Search for the cell housing the specified text and yield its [X, Y] center coordinate. 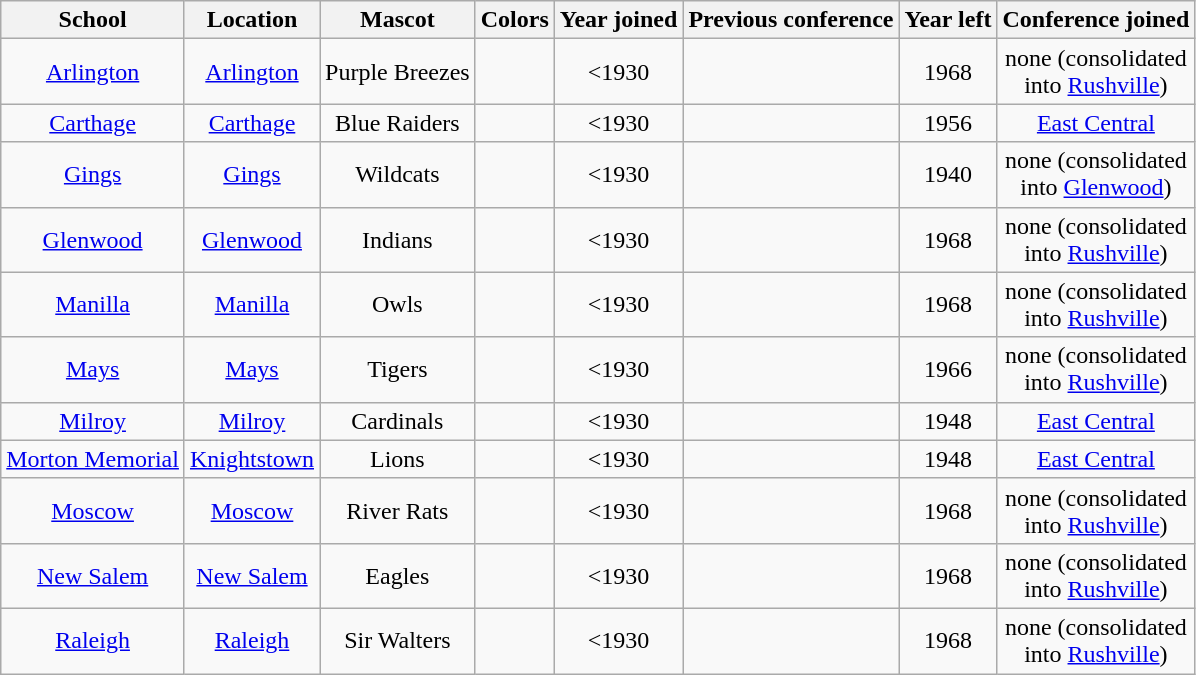
Tigers [398, 370]
Purple Breezes [398, 72]
Eagles [398, 576]
Location [252, 20]
Wildcats [398, 174]
Year left [948, 20]
1966 [948, 370]
none (consolidatedinto Glenwood) [1096, 174]
School [93, 20]
Colors [514, 20]
River Rats [398, 510]
Year joined [618, 20]
Sir Walters [398, 640]
Morton Memorial [93, 459]
Mascot [398, 20]
1940 [948, 174]
Cardinals [398, 421]
Conference joined [1096, 20]
1956 [948, 123]
Previous conference [791, 20]
Blue Raiders [398, 123]
Indians [398, 240]
Owls [398, 304]
Lions [398, 459]
Knightstown [252, 459]
